Extract the (X, Y) coordinate from the center of the cell holding the provided text.  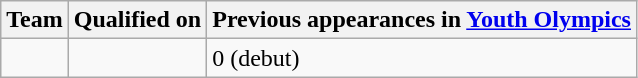
Team (35, 20)
Previous appearances in Youth Olympics (422, 20)
0 (debut) (422, 58)
Qualified on (137, 20)
